Output the [X, Y] coordinate of the center of the cell containing the given text.  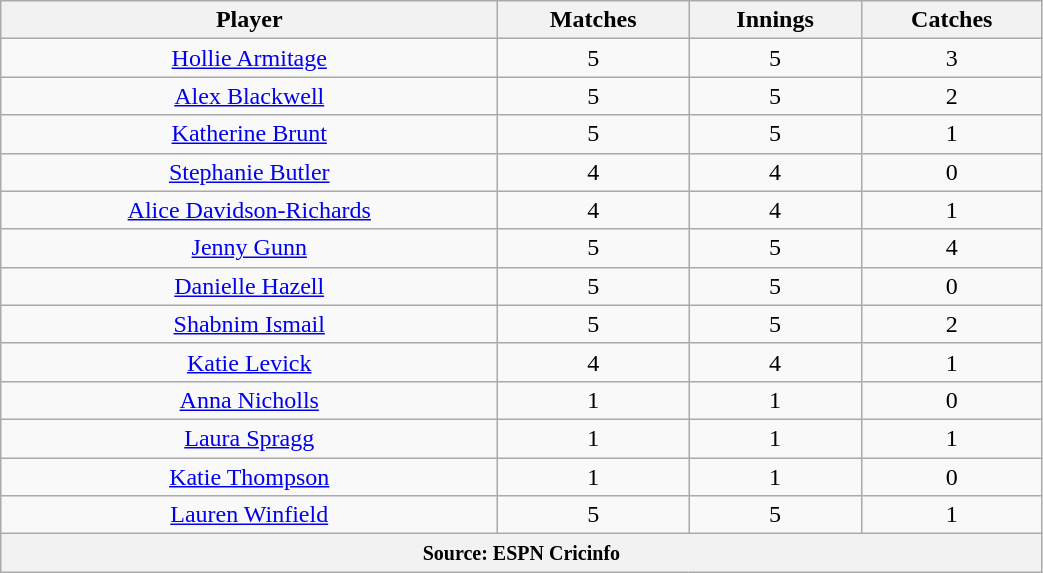
Player [250, 20]
Stephanie Butler [250, 172]
Katie Levick [250, 362]
Jenny Gunn [250, 248]
Shabnim Ismail [250, 324]
Laura Spragg [250, 438]
Danielle Hazell [250, 286]
Katie Thompson [250, 477]
Alex Blackwell [250, 96]
Alice Davidson-Richards [250, 210]
Matches [594, 20]
Source: ESPN Cricinfo [522, 553]
Lauren Winfield [250, 515]
Innings [776, 20]
Anna Nicholls [250, 400]
3 [952, 58]
Catches [952, 20]
Katherine Brunt [250, 134]
Hollie Armitage [250, 58]
